Scan for the cell matching the given text and deliver its (X, Y) coordinate at center. 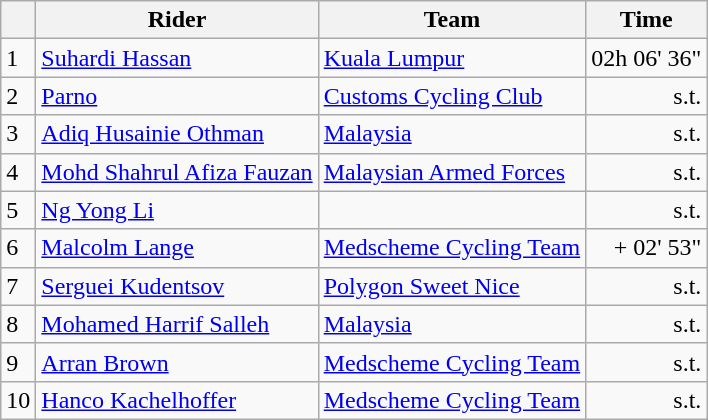
Adiq Husainie Othman (177, 134)
Malaysian Armed Forces (452, 172)
Ng Yong Li (177, 210)
2 (18, 96)
Malcolm Lange (177, 248)
Team (452, 20)
4 (18, 172)
8 (18, 324)
10 (18, 400)
02h 06' 36" (646, 58)
Kuala Lumpur (452, 58)
Serguei Kudentsov (177, 286)
5 (18, 210)
9 (18, 362)
+ 02' 53" (646, 248)
1 (18, 58)
6 (18, 248)
Arran Brown (177, 362)
7 (18, 286)
Mohamed Harrif Salleh (177, 324)
Rider (177, 20)
Customs Cycling Club (452, 96)
3 (18, 134)
Polygon Sweet Nice (452, 286)
Parno (177, 96)
Hanco Kachelhoffer (177, 400)
Mohd Shahrul Afiza Fauzan (177, 172)
Suhardi Hassan (177, 58)
Time (646, 20)
